From the cell containing the given text, extract its center point as (x, y) coordinate. 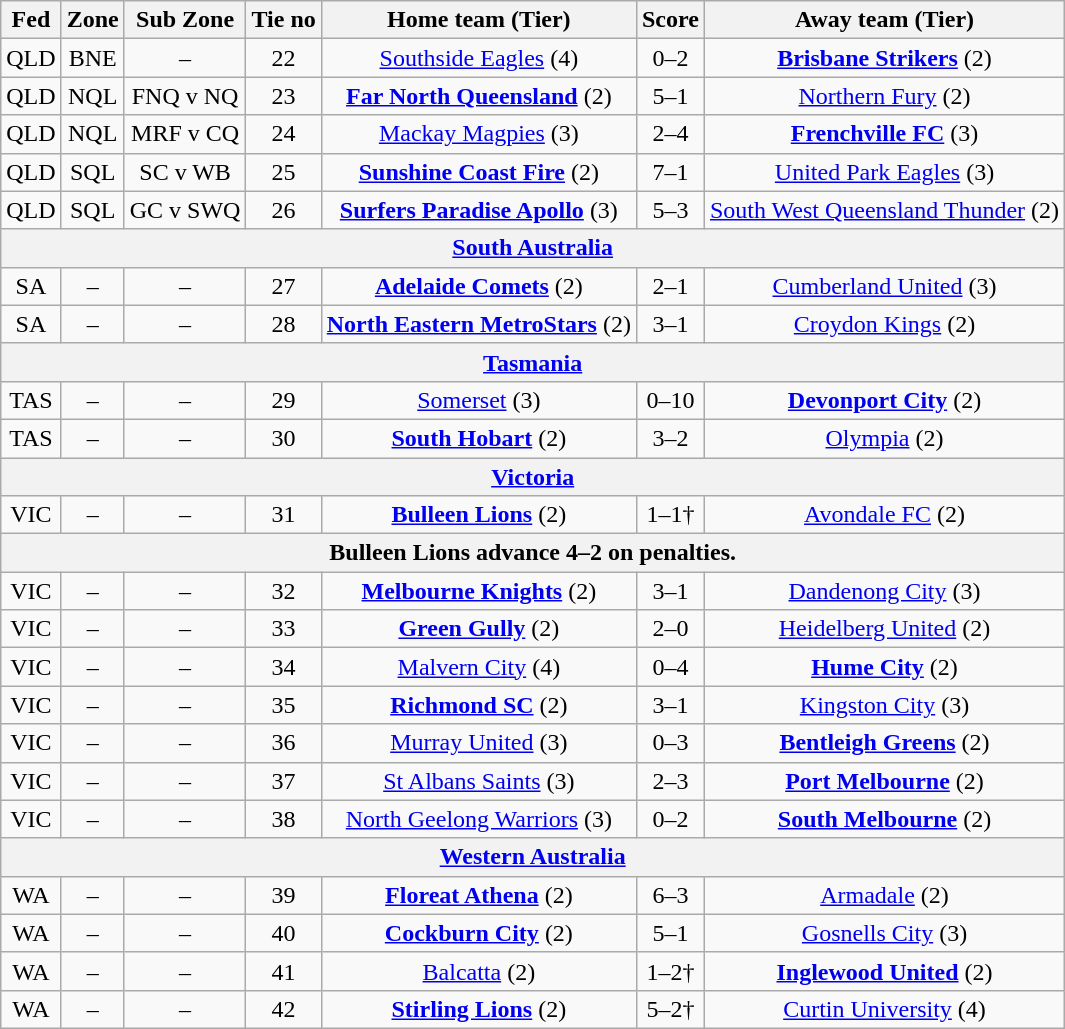
Gosnells City (3) (884, 933)
40 (284, 933)
Northern Fury (2) (884, 96)
Score (670, 20)
Olympia (2) (884, 438)
Inglewood United (2) (884, 971)
SC v WB (185, 172)
Southside Eagles (4) (478, 58)
28 (284, 324)
South Melbourne (2) (884, 819)
2–1 (670, 286)
Mackay Magpies (3) (478, 134)
35 (284, 705)
Curtin University (4) (884, 1009)
GC v SWQ (185, 210)
33 (284, 629)
Tie no (284, 20)
0–10 (670, 400)
1–1† (670, 515)
Bulleen Lions advance 4–2 on penalties. (533, 553)
32 (284, 591)
39 (284, 895)
Frenchville FC (3) (884, 134)
South Hobart (2) (478, 438)
30 (284, 438)
Avondale FC (2) (884, 515)
2–3 (670, 781)
South Australia (533, 248)
38 (284, 819)
Away team (Tier) (884, 20)
6–3 (670, 895)
Armadale (2) (884, 895)
5–3 (670, 210)
North Geelong Warriors (3) (478, 819)
37 (284, 781)
Far North Queensland (2) (478, 96)
Floreat Athena (2) (478, 895)
Tasmania (533, 362)
South West Queensland Thunder (2) (884, 210)
0–4 (670, 667)
31 (284, 515)
23 (284, 96)
26 (284, 210)
Balcatta (2) (478, 971)
36 (284, 743)
Green Gully (2) (478, 629)
North Eastern MetroStars (2) (478, 324)
41 (284, 971)
Sub Zone (185, 20)
Western Australia (533, 857)
42 (284, 1009)
5–2† (670, 1009)
24 (284, 134)
1–2† (670, 971)
29 (284, 400)
Brisbane Strikers (2) (884, 58)
Cumberland United (3) (884, 286)
Zone (92, 20)
27 (284, 286)
Malvern City (4) (478, 667)
Stirling Lions (2) (478, 1009)
Home team (Tier) (478, 20)
Bentleigh Greens (2) (884, 743)
MRF v CQ (185, 134)
7–1 (670, 172)
Cockburn City (2) (478, 933)
Sunshine Coast Fire (2) (478, 172)
2–4 (670, 134)
Adelaide Comets (2) (478, 286)
Melbourne Knights (2) (478, 591)
United Park Eagles (3) (884, 172)
Hume City (2) (884, 667)
Bulleen Lions (2) (478, 515)
Croydon Kings (2) (884, 324)
22 (284, 58)
Victoria (533, 477)
St Albans Saints (3) (478, 781)
Heidelberg United (2) (884, 629)
3–2 (670, 438)
34 (284, 667)
Murray United (3) (478, 743)
0–3 (670, 743)
FNQ v NQ (185, 96)
Devonport City (2) (884, 400)
Port Melbourne (2) (884, 781)
BNE (92, 58)
2–0 (670, 629)
Dandenong City (3) (884, 591)
Kingston City (3) (884, 705)
Richmond SC (2) (478, 705)
Surfers Paradise Apollo (3) (478, 210)
25 (284, 172)
Fed (31, 20)
Somerset (3) (478, 400)
